Determine the (X, Y) coordinate at the center of the cell enclosing the given text.  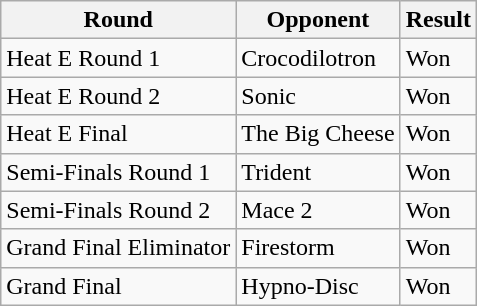
Semi-Finals Round 2 (118, 210)
Mace 2 (318, 210)
Crocodilotron (318, 58)
Sonic (318, 96)
Heat E Round 2 (118, 96)
Opponent (318, 20)
Semi-Finals Round 1 (118, 172)
Round (118, 20)
Trident (318, 172)
Firestorm (318, 248)
Grand Final (118, 286)
Heat E Round 1 (118, 58)
Grand Final Eliminator (118, 248)
Result (438, 20)
Heat E Final (118, 134)
The Big Cheese (318, 134)
Hypno-Disc (318, 286)
